Provide the (x, y) coordinate of the cell's center where the given text is located.  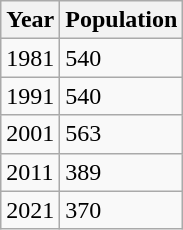
Population (122, 20)
370 (122, 210)
389 (122, 172)
2001 (30, 134)
1991 (30, 96)
Year (30, 20)
2011 (30, 172)
1981 (30, 58)
563 (122, 134)
2021 (30, 210)
